Detect which cell encompasses the target text, then output its (X, Y) center coordinate. 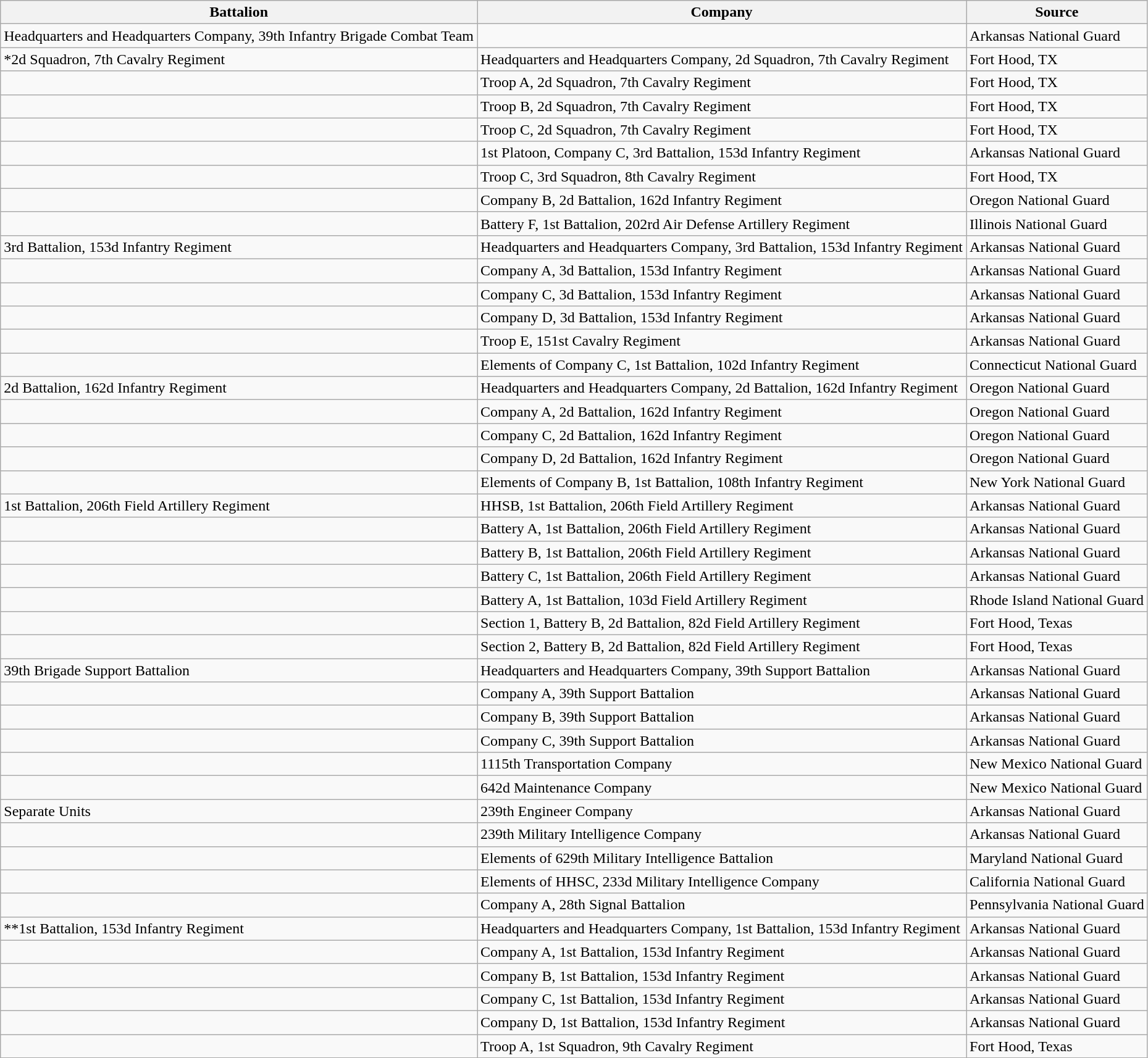
Rhode Island National Guard (1057, 599)
Company A, 3d Battalion, 153d Infantry Regiment (722, 270)
239th Engineer Company (722, 811)
Company A, 1st Battalion, 153d Infantry Regiment (722, 952)
Company A, 2d Battalion, 162d Infantry Regiment (722, 412)
Battalion (239, 12)
Headquarters and Headquarters Company, 39th Infantry Brigade Combat Team (239, 36)
Separate Units (239, 811)
Elements of HHSC, 233d Military Intelligence Company (722, 881)
Company C, 39th Support Battalion (722, 741)
HHSB, 1st Battalion, 206th Field Artillery Regiment (722, 506)
Connecticut National Guard (1057, 365)
Company B, 2d Battalion, 162d Infantry Regiment (722, 200)
3rd Battalion, 153d Infantry Regiment (239, 247)
1115th Transportation Company (722, 764)
239th Military Intelligence Company (722, 835)
1st Platoon, Company C, 3rd Battalion, 153d Infantry Regiment (722, 153)
Company A, 28th Signal Battalion (722, 905)
Company A, 39th Support Battalion (722, 694)
Company C, 3d Battalion, 153d Infantry Regiment (722, 294)
Elements of Company C, 1st Battalion, 102d Infantry Regiment (722, 365)
Troop A, 1st Squadron, 9th Cavalry Regiment (722, 1046)
Pennsylvania National Guard (1057, 905)
Company D, 2d Battalion, 162d Infantry Regiment (722, 459)
Section 1, Battery B, 2d Battalion, 82d Field Artillery Regiment (722, 623)
Company C, 2d Battalion, 162d Infantry Regiment (722, 435)
*2d Squadron, 7th Cavalry Regiment (239, 59)
Company B, 1st Battalion, 153d Infantry Regiment (722, 975)
New York National Guard (1057, 482)
Illinois National Guard (1057, 223)
Troop C, 3rd Squadron, 8th Cavalry Regiment (722, 177)
Battery B, 1st Battalion, 206th Field Artillery Regiment (722, 552)
Troop E, 151st Cavalry Regiment (722, 341)
642d Maintenance Company (722, 788)
**1st Battalion, 153d Infantry Regiment (239, 928)
Battery C, 1st Battalion, 206th Field Artillery Regiment (722, 576)
Headquarters and Headquarters Company, 1st Battalion, 153d Infantry Regiment (722, 928)
Battery F, 1st Battalion, 202rd Air Defense Artillery Regiment (722, 223)
2d Battalion, 162d Infantry Regiment (239, 388)
Section 2, Battery B, 2d Battalion, 82d Field Artillery Regiment (722, 646)
Headquarters and Headquarters Company, 39th Support Battalion (722, 670)
Company (722, 12)
Headquarters and Headquarters Company, 2d Squadron, 7th Cavalry Regiment (722, 59)
Company C, 1st Battalion, 153d Infantry Regiment (722, 999)
Battery A, 1st Battalion, 206th Field Artillery Regiment (722, 529)
1st Battalion, 206th Field Artillery Regiment (239, 506)
Troop C, 2d Squadron, 7th Cavalry Regiment (722, 130)
39th Brigade Support Battalion (239, 670)
Source (1057, 12)
Headquarters and Headquarters Company, 2d Battalion, 162d Infantry Regiment (722, 388)
Headquarters and Headquarters Company, 3rd Battalion, 153d Infantry Regiment (722, 247)
Elements of 629th Military Intelligence Battalion (722, 858)
Troop A, 2d Squadron, 7th Cavalry Regiment (722, 83)
Battery A, 1st Battalion, 103d Field Artillery Regiment (722, 599)
Elements of Company B, 1st Battalion, 108th Infantry Regiment (722, 482)
Company D, 1st Battalion, 153d Infantry Regiment (722, 1022)
Company D, 3d Battalion, 153d Infantry Regiment (722, 318)
Maryland National Guard (1057, 858)
California National Guard (1057, 881)
Company B, 39th Support Battalion (722, 717)
Troop B, 2d Squadron, 7th Cavalry Regiment (722, 106)
